Locate the cell with the specified text and output its [x, y] center coordinate. 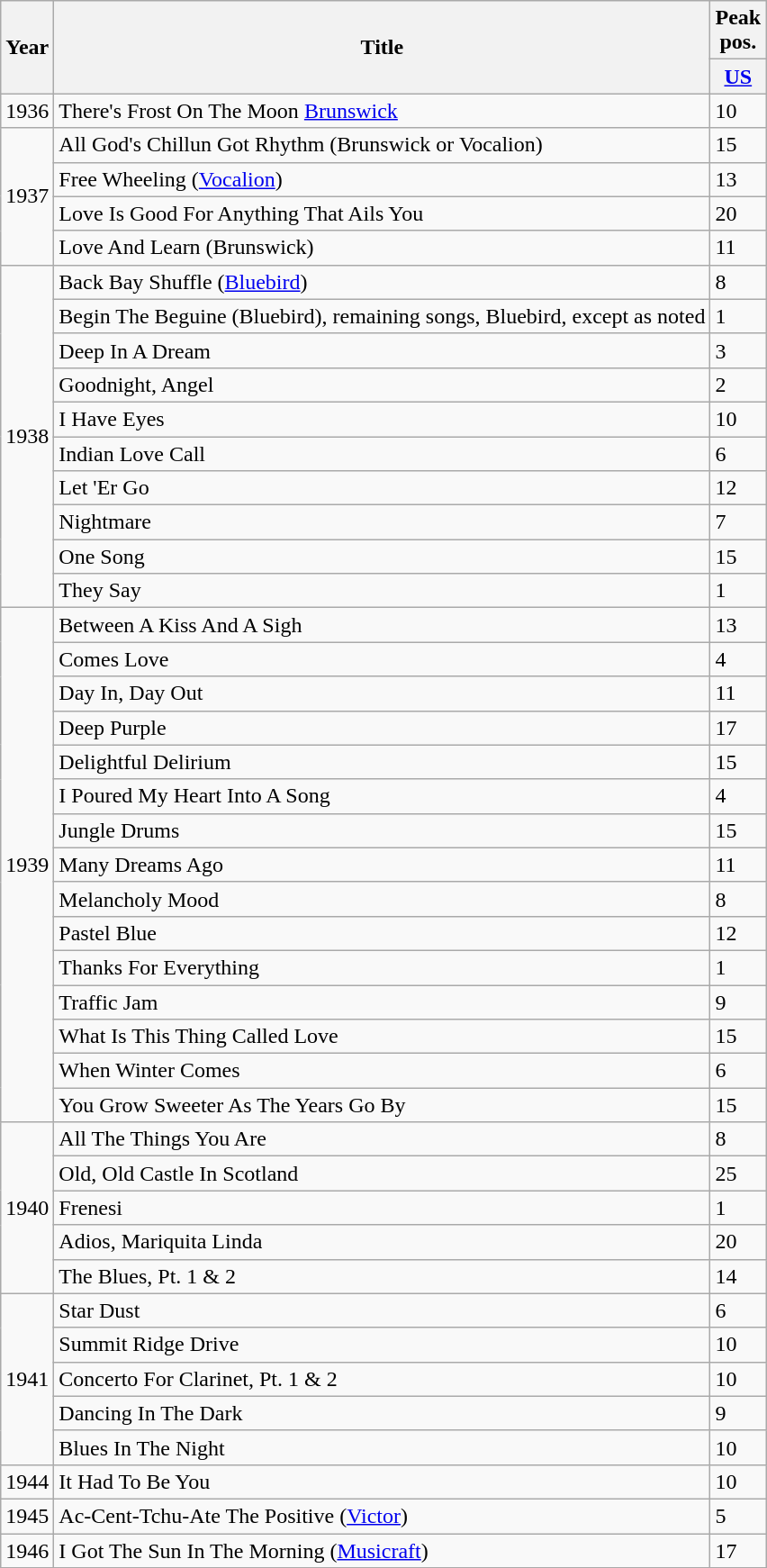
When Winter Comes [382, 1071]
Comes Love [382, 659]
Jungle Drums [382, 830]
Melancholy Mood [382, 899]
Indian Love Call [382, 453]
1936 [27, 111]
Peakpos. [738, 31]
1939 [27, 865]
Let 'Er Go [382, 488]
Back Bay Shuffle (Bluebird) [382, 282]
7 [738, 522]
14 [738, 1276]
Love And Learn (Brunswick) [382, 248]
All God's Chillun Got Rhythm (Brunswick or Vocalion) [382, 145]
Delightful Delirium [382, 762]
Ac-Cent-Tchu-Ate The Positive (Victor) [382, 1516]
I Poured My Heart Into A Song [382, 796]
Frenesi [382, 1208]
1940 [27, 1208]
Traffic Jam [382, 1002]
Love Is Good For Anything That Ails You [382, 213]
Thanks For Everything [382, 967]
Old, Old Castle In Scotland [382, 1174]
2 [738, 385]
1937 [27, 196]
The Blues, Pt. 1 & 2 [382, 1276]
1946 [27, 1550]
It Had To Be You [382, 1482]
Star Dust [382, 1310]
There's Frost On The Moon Brunswick [382, 111]
Deep In A Dream [382, 350]
One Song [382, 557]
Year [27, 47]
Begin The Beguine (Bluebird), remaining songs, Bluebird, except as noted [382, 316]
All The Things You Are [382, 1139]
Title [382, 47]
You Grow Sweeter As The Years Go By [382, 1105]
US [738, 77]
1945 [27, 1516]
Between A Kiss And A Sigh [382, 625]
They Say [382, 591]
25 [738, 1174]
Deep Purple [382, 728]
What Is This Thing Called Love [382, 1037]
1944 [27, 1482]
3 [738, 350]
Blues In The Night [382, 1447]
Day In, Day Out [382, 693]
5 [738, 1516]
1938 [27, 436]
Free Wheeling (Vocalion) [382, 179]
Many Dreams Ago [382, 865]
Nightmare [382, 522]
I Have Eyes [382, 419]
1941 [27, 1379]
Goodnight, Angel [382, 385]
I Got The Sun In The Morning (Musicraft) [382, 1550]
Concerto For Clarinet, Pt. 1 & 2 [382, 1379]
Pastel Blue [382, 933]
Summit Ridge Drive [382, 1345]
Dancing In The Dark [382, 1413]
Adios, Mariquita Linda [382, 1242]
